For the text-containing cell, return its midpoint in (X, Y) coordinate format. 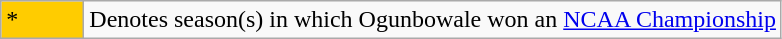
* (42, 20)
Denotes season(s) in which Ogunbowale won an NCAA Championship (433, 20)
